Provide the [x, y] coordinate of the cell's center where the given text is located.  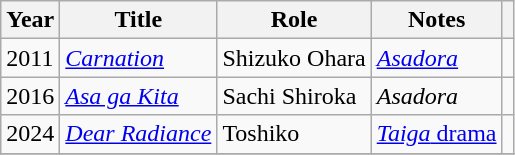
Toshiko [294, 134]
2011 [30, 58]
2024 [30, 134]
Sachi Shiroka [294, 96]
Taiga drama [436, 134]
2016 [30, 96]
Carnation [138, 58]
Year [30, 20]
Dear Radiance [138, 134]
Title [138, 20]
Notes [436, 20]
Asa ga Kita [138, 96]
Role [294, 20]
Shizuko Ohara [294, 58]
